Determine the [X, Y] coordinate at the center of the cell enclosing the given text.  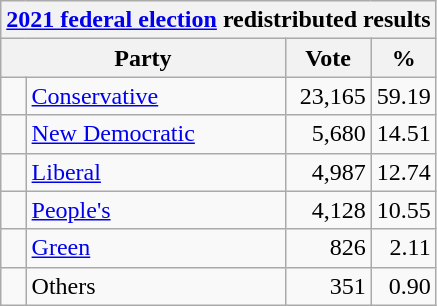
0.90 [404, 286]
Others [156, 286]
4,987 [328, 172]
People's [156, 210]
10.55 [404, 210]
23,165 [328, 96]
5,680 [328, 134]
Conservative [156, 96]
New Democratic [156, 134]
Green [156, 248]
2021 federal election redistributed results [218, 20]
351 [328, 286]
12.74 [404, 172]
Vote [328, 58]
Liberal [156, 172]
2.11 [404, 248]
14.51 [404, 134]
% [404, 58]
4,128 [328, 210]
826 [328, 248]
59.19 [404, 96]
Party [143, 58]
